Identify which cell holds the provided text, then report its [x, y] central coordinate. 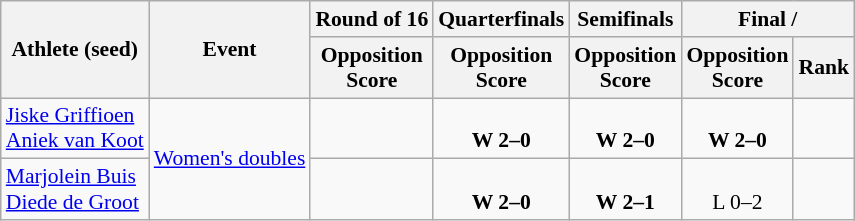
Athlete (seed) [75, 50]
Semifinals [625, 19]
L 0–2 [737, 190]
Jiske GriffioenAniek van Koot [75, 128]
Marjolein BuisDiede de Groot [75, 190]
Event [230, 50]
Final / [768, 19]
Rank [824, 68]
Round of 16 [372, 19]
Women's doubles [230, 159]
W 2–1 [625, 190]
Quarterfinals [501, 19]
